Output the [x, y] coordinate of the center of the cell containing the given text.  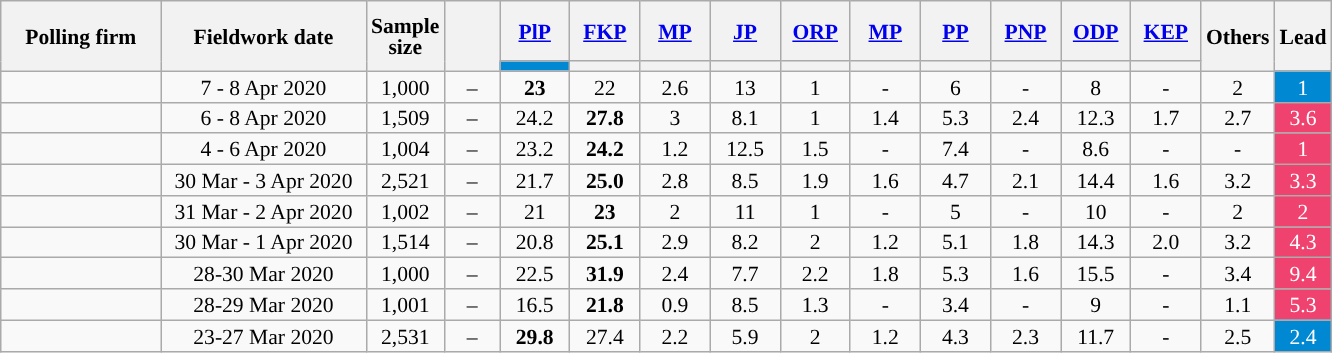
1.5 [815, 150]
PP [955, 31]
ODP [1096, 31]
Polling firm [81, 36]
13 [745, 86]
8.1 [745, 118]
ORP [815, 31]
3.3 [1304, 180]
21.7 [535, 180]
20.8 [535, 242]
11 [745, 212]
27.8 [605, 118]
21 [535, 212]
31 Mar - 2 Apr 2020 [264, 212]
7.7 [745, 274]
0.9 [675, 304]
15.5 [1096, 274]
21.8 [605, 304]
2.0 [1166, 242]
1.1 [1238, 304]
30 Mar - 1 Apr 2020 [264, 242]
10 [1096, 212]
5.9 [745, 336]
2.6 [675, 86]
1.9 [815, 180]
1,002 [405, 212]
8 [1096, 86]
PNP [1025, 31]
2.3 [1025, 336]
23-27 Mar 2020 [264, 336]
3 [675, 118]
KEP [1166, 31]
4 - 6 Apr 2020 [264, 150]
1,001 [405, 304]
8.6 [1096, 150]
3.6 [1304, 118]
25.0 [605, 180]
22.5 [535, 274]
7 - 8 Apr 2020 [264, 86]
4.7 [955, 180]
27.4 [605, 336]
16.5 [535, 304]
Fieldwork date [264, 36]
9.4 [1304, 274]
FKP [605, 31]
2.1 [1025, 180]
2,531 [405, 336]
PlP [535, 31]
30 Mar - 3 Apr 2020 [264, 180]
9 [1096, 304]
2.5 [1238, 336]
12.3 [1096, 118]
6 [955, 86]
11.7 [1096, 336]
23.2 [535, 150]
6 - 8 Apr 2020 [264, 118]
1,514 [405, 242]
1,004 [405, 150]
Lead [1304, 36]
25.1 [605, 242]
1.3 [815, 304]
12.5 [745, 150]
Others [1238, 36]
8.2 [745, 242]
1.7 [1166, 118]
Samplesize [405, 36]
29.8 [535, 336]
1.4 [885, 118]
14.4 [1096, 180]
2.8 [675, 180]
2.9 [675, 242]
2,521 [405, 180]
28-29 Mar 2020 [264, 304]
5.1 [955, 242]
7.4 [955, 150]
28-30 Mar 2020 [264, 274]
5 [955, 212]
JP [745, 31]
31.9 [605, 274]
1,509 [405, 118]
14.3 [1096, 242]
2.7 [1238, 118]
22 [605, 86]
